Pinpoint the cell where the given text exists, returning its [X, Y] midpoint coordinate. 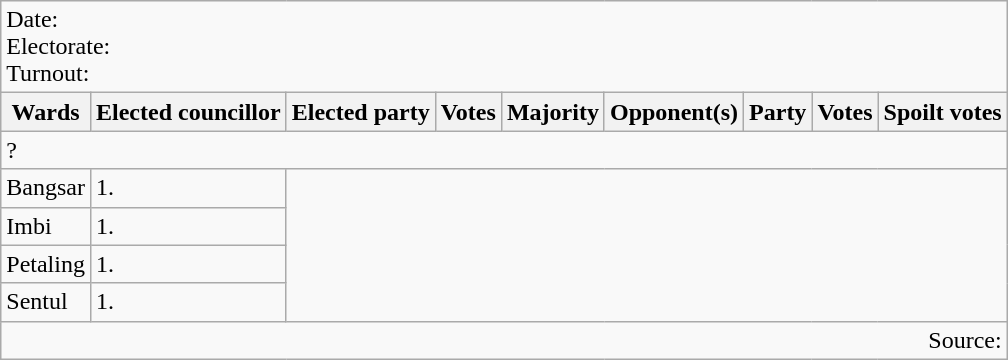
Bangsar [46, 188]
Date: Electorate: Turnout: [504, 47]
Petaling [46, 264]
Spoilt votes [942, 112]
Imbi [46, 226]
Sentul [46, 302]
Elected councillor [188, 112]
Party [778, 112]
Wards [46, 112]
Source: [504, 340]
Elected party [360, 112]
? [504, 150]
Majority [552, 112]
Opponent(s) [674, 112]
